Output the [x, y] coordinate of the center of the cell containing the given text.  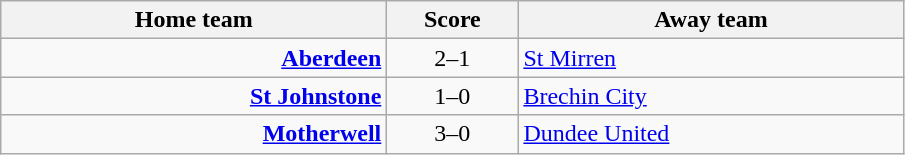
Brechin City [711, 96]
Home team [194, 20]
Score [452, 20]
Away team [711, 20]
Dundee United [711, 134]
St Johnstone [194, 96]
3–0 [452, 134]
1–0 [452, 96]
Motherwell [194, 134]
2–1 [452, 58]
St Mirren [711, 58]
Aberdeen [194, 58]
